From the cell containing the given text, extract its center point as (x, y) coordinate. 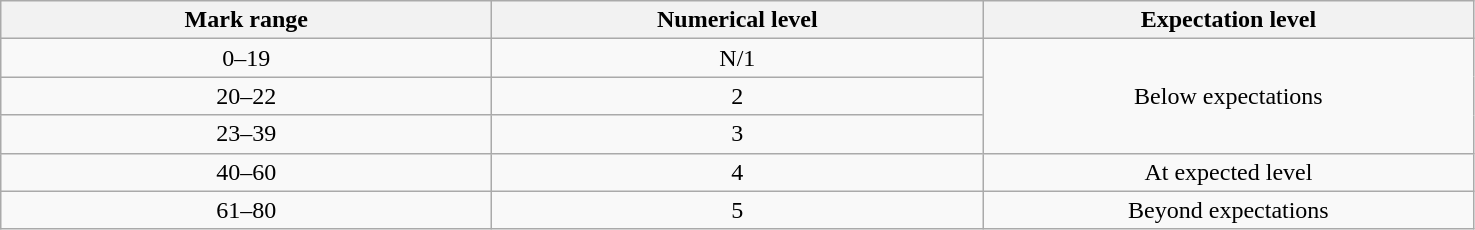
N/1 (738, 58)
40–60 (246, 172)
20–22 (246, 96)
61–80 (246, 210)
2 (738, 96)
3 (738, 134)
5 (738, 210)
Numerical level (738, 20)
0–19 (246, 58)
Mark range (246, 20)
23–39 (246, 134)
Beyond expectations (1228, 210)
Expectation level (1228, 20)
At expected level (1228, 172)
4 (738, 172)
Below expectations (1228, 96)
